Find where the given text appears and provide that cell's center as (X, Y) coordinate. 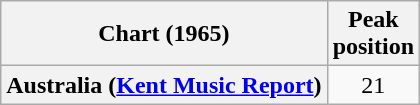
21 (373, 85)
Australia (Kent Music Report) (164, 85)
Chart (1965) (164, 34)
Peakposition (373, 34)
